Return [x, y] of the center of cell containing provided text 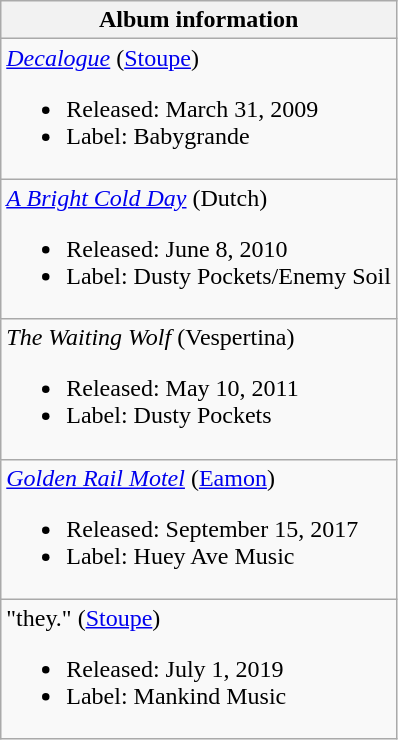
Album information [199, 20]
"they." (Stoupe)Released: July 1, 2019Label: Mankind Music [199, 669]
A Bright Cold Day (Dutch)Released: June 8, 2010Label: Dusty Pockets/Enemy Soil [199, 249]
The Waiting Wolf (Vespertina)Released: May 10, 2011Label: Dusty Pockets [199, 389]
Decalogue (Stoupe)Released: March 31, 2009Label: Babygrande [199, 109]
Golden Rail Motel (Eamon)Released: September 15, 2017Label: Huey Ave Music [199, 529]
